Output the (x, y) coordinate of the center of the cell containing the given text.  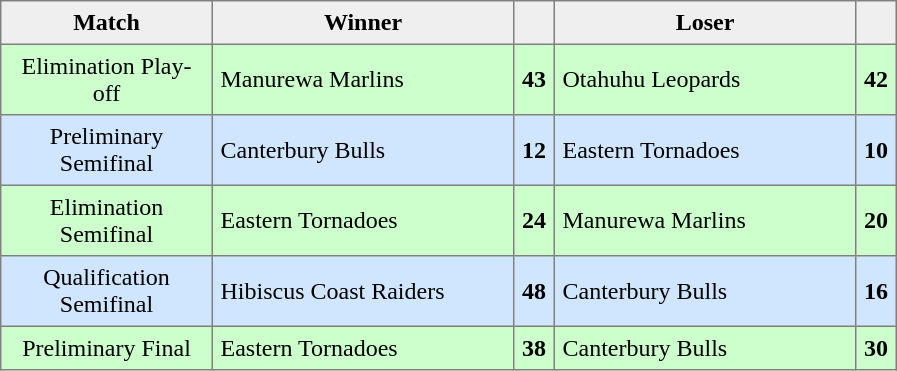
Preliminary Semifinal (107, 150)
Hibiscus Coast Raiders (363, 291)
Qualification Semifinal (107, 291)
10 (876, 150)
16 (876, 291)
Elimination Semifinal (107, 220)
43 (534, 79)
Otahuhu Leopards (705, 79)
Loser (705, 23)
20 (876, 220)
24 (534, 220)
Preliminary Final (107, 348)
12 (534, 150)
Elimination Play-off (107, 79)
38 (534, 348)
Winner (363, 23)
Match (107, 23)
48 (534, 291)
42 (876, 79)
30 (876, 348)
